From the cell containing the given text, extract its center point as [X, Y] coordinate. 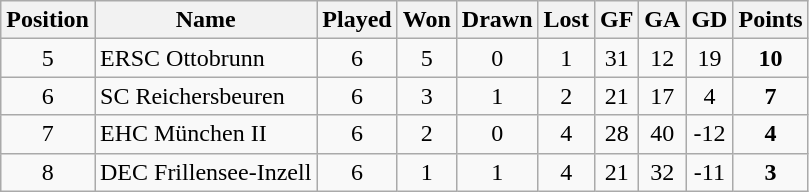
19 [710, 58]
31 [616, 58]
GA [662, 20]
Lost [566, 20]
Won [426, 20]
GF [616, 20]
Points [770, 20]
17 [662, 96]
28 [616, 134]
Played [357, 20]
10 [770, 58]
Name [205, 20]
GD [710, 20]
12 [662, 58]
SC Reichersbeuren [205, 96]
ERSC Ottobrunn [205, 58]
40 [662, 134]
-11 [710, 172]
Drawn [497, 20]
8 [48, 172]
EHC München II [205, 134]
-12 [710, 134]
Position [48, 20]
32 [662, 172]
DEC Frillensee-Inzell [205, 172]
